Identify which cell holds the provided text, then report its [X, Y] central coordinate. 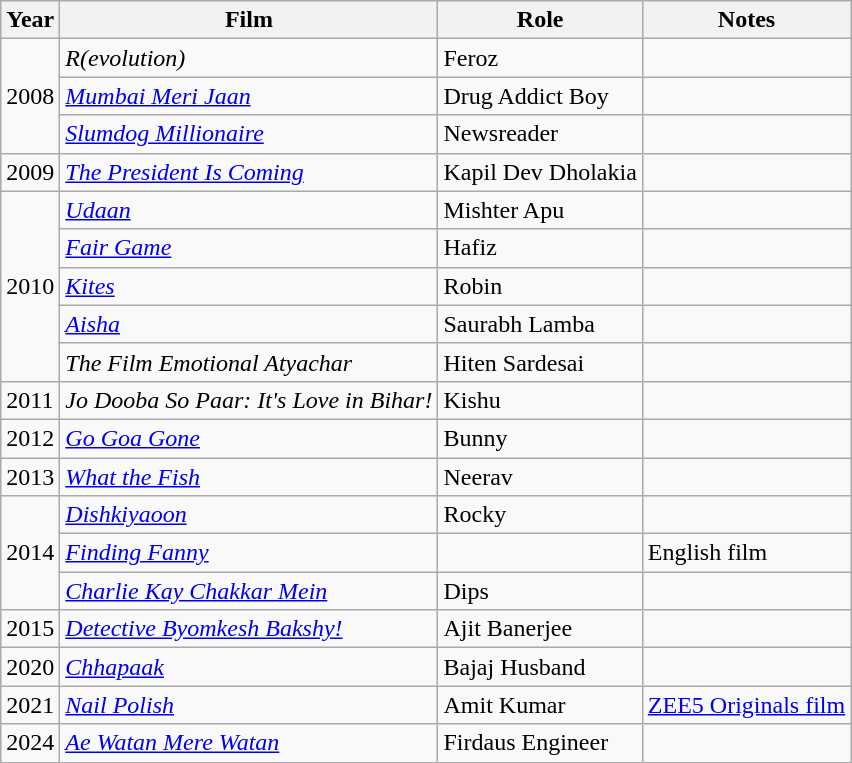
R(evolution) [249, 58]
Kapil Dev Dholakia [540, 172]
Nail Polish [249, 705]
Bunny [540, 438]
2012 [30, 438]
Dips [540, 591]
Hiten Sardesai [540, 362]
2020 [30, 667]
Slumdog Millionaire [249, 134]
Saurabh Lamba [540, 324]
2024 [30, 743]
Mumbai Meri Jaan [249, 96]
2010 [30, 286]
Kishu [540, 400]
Detective Byomkesh Bakshy! [249, 629]
Drug Addict Boy [540, 96]
Role [540, 20]
What the Fish [249, 477]
The President Is Coming [249, 172]
2008 [30, 96]
Kites [249, 286]
2013 [30, 477]
Feroz [540, 58]
Charlie Kay Chakkar Mein [249, 591]
ZEE5 Originals film [746, 705]
Neerav [540, 477]
Robin [540, 286]
Ajit Banerjee [540, 629]
2015 [30, 629]
Ae Watan Mere Watan [249, 743]
Finding Fanny [249, 553]
Film [249, 20]
2009 [30, 172]
2021 [30, 705]
Firdaus Engineer [540, 743]
Go Goa Gone [249, 438]
Year [30, 20]
2014 [30, 553]
Newsreader [540, 134]
Chhapaak [249, 667]
Jo Dooba So Paar: It's Love in Bihar! [249, 400]
Mishter Apu [540, 210]
Udaan [249, 210]
2011 [30, 400]
Bajaj Husband [540, 667]
Hafiz [540, 248]
Amit Kumar [540, 705]
Dishkiyaoon [249, 515]
Notes [746, 20]
The Film Emotional Atyachar [249, 362]
Fair Game [249, 248]
English film [746, 553]
Rocky [540, 515]
Aisha [249, 324]
